Pinpoint the cell where the given text exists, returning its [x, y] midpoint coordinate. 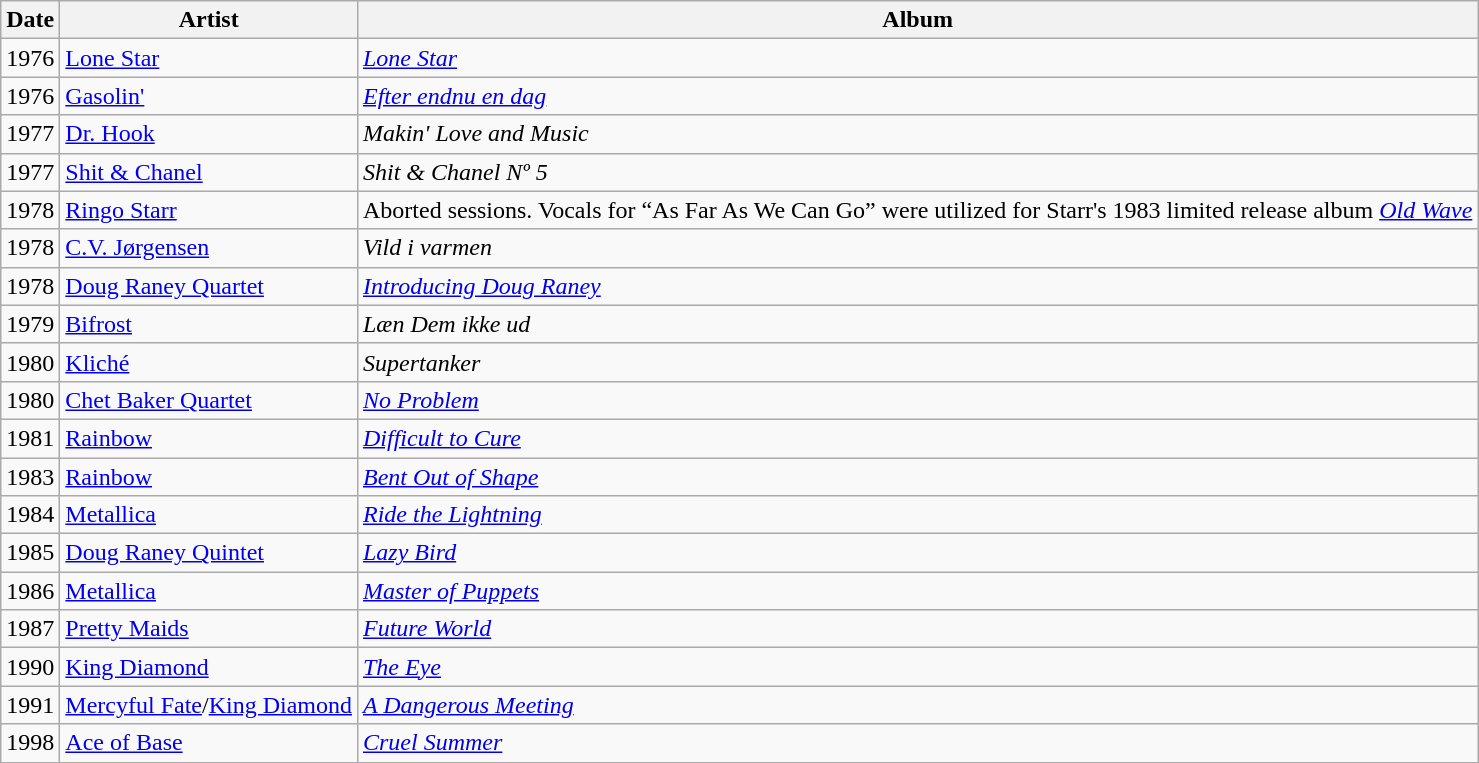
1985 [30, 553]
King Diamond [209, 667]
Bent Out of Shape [917, 477]
Album [917, 20]
1984 [30, 515]
1991 [30, 705]
The Eye [917, 667]
1983 [30, 477]
1979 [30, 324]
Lazy Bird [917, 553]
Chet Baker Quartet [209, 400]
No Problem [917, 400]
1987 [30, 629]
Doug Raney Quartet [209, 286]
Pretty Maids [209, 629]
Ride the Lightning [917, 515]
Ace of Base [209, 743]
Læn Dem ikke ud [917, 324]
Cruel Summer [917, 743]
Dr. Hook [209, 134]
Shit & Chanel [209, 172]
Aborted sessions. Vocals for “As Far As We Can Go” were utilized for Starr's 1983 limited release album Old Wave [917, 210]
1998 [30, 743]
Vild i varmen [917, 248]
Kliché [209, 362]
Introducing Doug Raney [917, 286]
Shit & Chanel Nº 5 [917, 172]
Doug Raney Quintet [209, 553]
Gasolin' [209, 96]
C.V. Jørgensen [209, 248]
1986 [30, 591]
Supertanker [917, 362]
Efter endnu en dag [917, 96]
Difficult to Cure [917, 438]
1981 [30, 438]
1990 [30, 667]
Artist [209, 20]
Bifrost [209, 324]
Ringo Starr [209, 210]
Future World [917, 629]
A Dangerous Meeting [917, 705]
Date [30, 20]
Master of Puppets [917, 591]
Makin' Love and Music [917, 134]
Mercyful Fate/King Diamond [209, 705]
